Provide the (X, Y) coordinate of the cell's center where the given text is located.  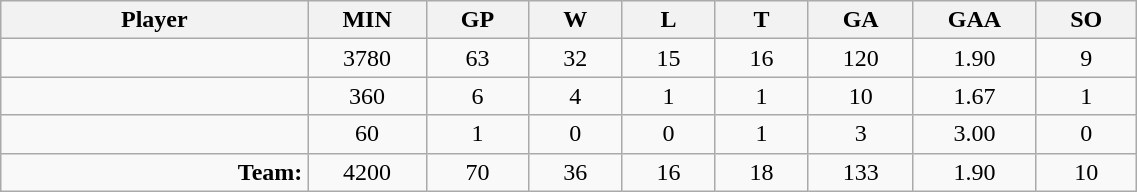
1.67 (974, 96)
32 (576, 58)
60 (367, 134)
W (576, 20)
120 (860, 58)
36 (576, 172)
18 (762, 172)
63 (477, 58)
GP (477, 20)
GAA (974, 20)
L (668, 20)
70 (477, 172)
Player (154, 20)
3 (860, 134)
GA (860, 20)
SO (1086, 20)
T (762, 20)
360 (367, 96)
Team: (154, 172)
4 (576, 96)
3780 (367, 58)
133 (860, 172)
MIN (367, 20)
9 (1086, 58)
15 (668, 58)
4200 (367, 172)
6 (477, 96)
3.00 (974, 134)
